Extract the (X, Y) coordinate from the center of the cell holding the provided text.  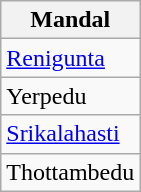
Yerpedu (70, 96)
Thottambedu (70, 172)
Renigunta (70, 58)
Mandal (70, 20)
Srikalahasti (70, 134)
